Return (X, Y) of the center of cell containing provided text 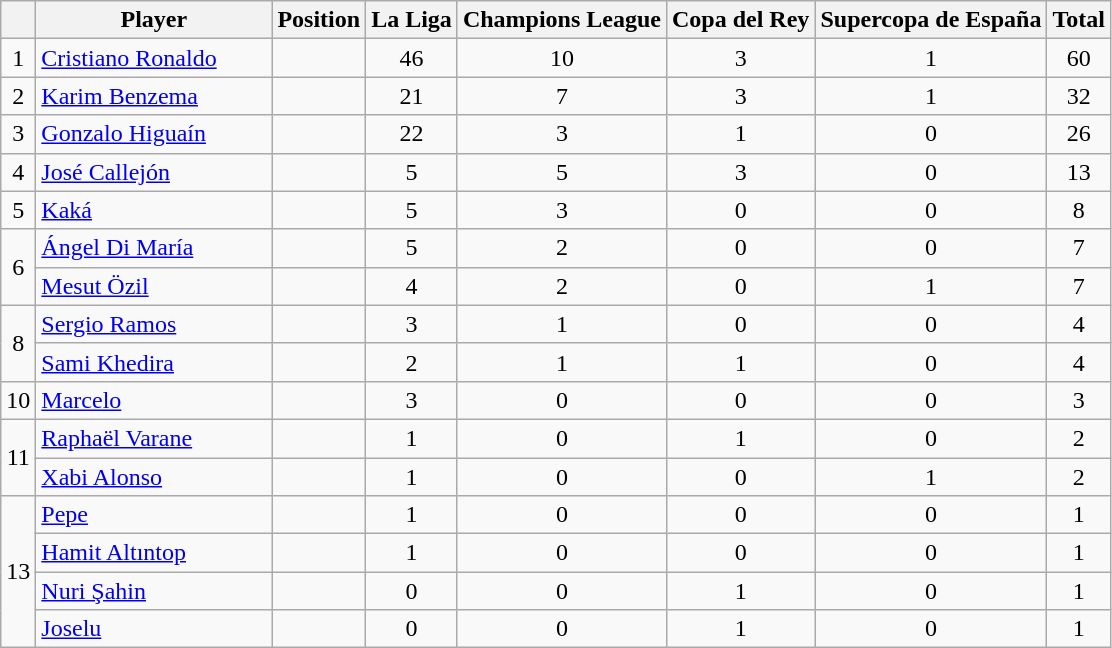
22 (412, 134)
32 (1079, 96)
Copa del Rey (740, 20)
26 (1079, 134)
Marcelo (154, 400)
46 (412, 58)
La Liga (412, 20)
Ángel Di María (154, 248)
Champions League (562, 20)
Cristiano Ronaldo (154, 58)
Nuri Şahin (154, 591)
Pepe (154, 515)
Sergio Ramos (154, 324)
60 (1079, 58)
21 (412, 96)
Joselu (154, 629)
Kaká (154, 210)
Raphaël Varane (154, 438)
José Callejón (154, 172)
Hamit Altıntop (154, 553)
Mesut Özil (154, 286)
Xabi Alonso (154, 477)
Gonzalo Higuaín (154, 134)
6 (18, 267)
Position (319, 20)
Supercopa de España (931, 20)
11 (18, 457)
Sami Khedira (154, 362)
Total (1079, 20)
Karim Benzema (154, 96)
Player (154, 20)
